From the cell containing the given text, extract its center point as (x, y) coordinate. 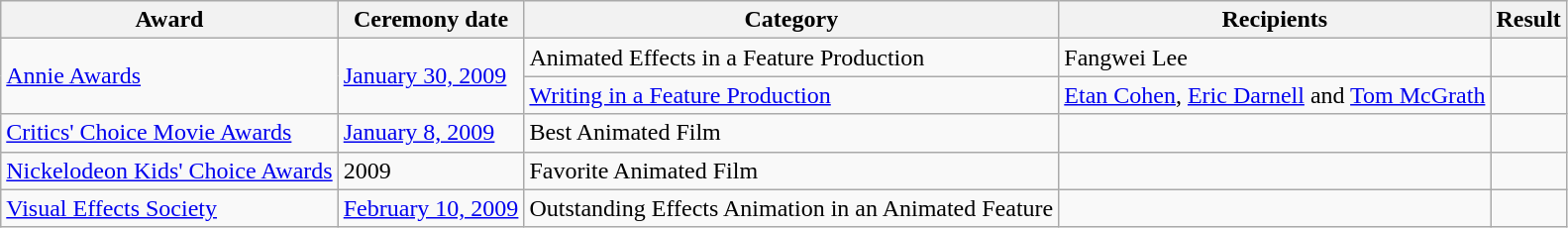
2009 (431, 171)
Fangwei Lee (1275, 57)
Annie Awards (169, 76)
January 30, 2009 (431, 76)
Outstanding Effects Animation in an Animated Feature (791, 208)
Recipients (1275, 20)
February 10, 2009 (431, 208)
Nickelodeon Kids' Choice Awards (169, 171)
Favorite Animated Film (791, 171)
Visual Effects Society (169, 208)
Writing in a Feature Production (791, 95)
Best Animated Film (791, 133)
Critics' Choice Movie Awards (169, 133)
Result (1528, 20)
Award (169, 20)
Category (791, 20)
Ceremony date (431, 20)
Etan Cohen, Eric Darnell and Tom McGrath (1275, 95)
Animated Effects in a Feature Production (791, 57)
January 8, 2009 (431, 133)
